Provide the [x, y] coordinate of the cell's center where the given text is located.  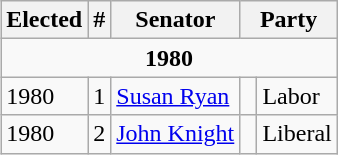
Senator [176, 20]
Party [288, 20]
Liberal [297, 134]
1 [100, 96]
# [100, 20]
Susan Ryan [176, 96]
Elected [44, 20]
John Knight [176, 134]
Labor [297, 96]
2 [100, 134]
